Identify which cell holds the provided text, then report its (x, y) central coordinate. 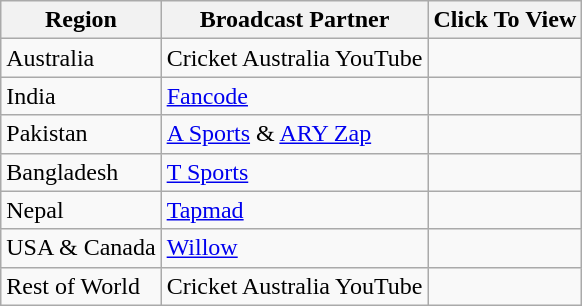
T Sports (294, 172)
Fancode (294, 96)
Tapmad (294, 210)
A Sports & ARY Zap (294, 134)
Rest of World (81, 286)
Nepal (81, 210)
Willow (294, 248)
Bangladesh (81, 172)
Region (81, 20)
India (81, 96)
Australia (81, 58)
Pakistan (81, 134)
Broadcast Partner (294, 20)
Click To View (505, 20)
USA & Canada (81, 248)
